Provide the [X, Y] coordinate of the cell's center where the given text is located.  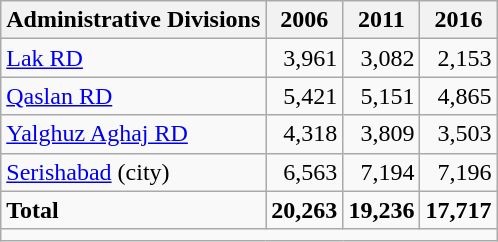
5,421 [304, 96]
7,194 [382, 172]
3,961 [304, 58]
2006 [304, 20]
Qaslan RD [134, 96]
20,263 [304, 210]
2016 [458, 20]
Serishabad (city) [134, 172]
Yalghuz Aghaj RD [134, 134]
Administrative Divisions [134, 20]
3,809 [382, 134]
5,151 [382, 96]
Total [134, 210]
3,082 [382, 58]
17,717 [458, 210]
3,503 [458, 134]
7,196 [458, 172]
2011 [382, 20]
2,153 [458, 58]
Lak RD [134, 58]
19,236 [382, 210]
4,865 [458, 96]
6,563 [304, 172]
4,318 [304, 134]
